From the cell containing the given text, extract its center point as (X, Y) coordinate. 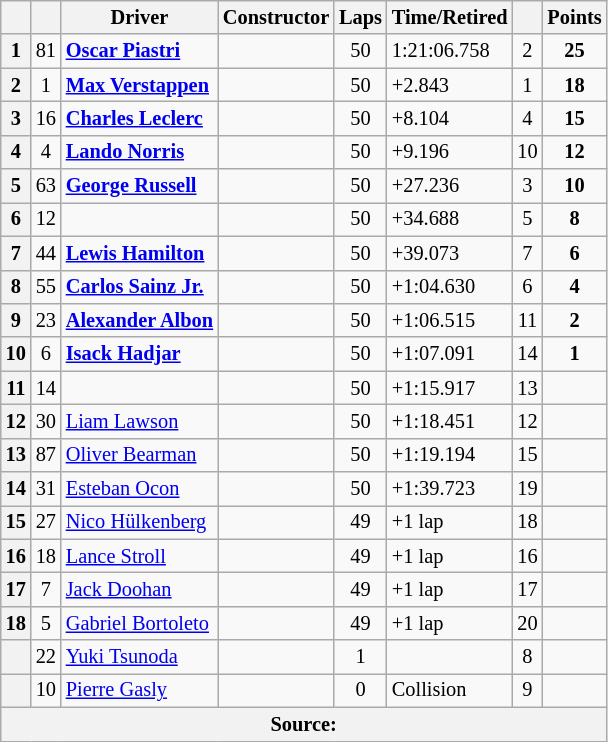
Time/Retired (450, 17)
Points (574, 17)
23 (46, 320)
Liam Lawson (140, 421)
87 (46, 455)
Constructor (276, 17)
Isack Hadjar (140, 354)
Laps (360, 17)
+1:39.723 (450, 489)
+34.688 (450, 219)
Jack Doohan (140, 589)
81 (46, 51)
25 (574, 51)
44 (46, 253)
Oscar Piastri (140, 51)
+1:19.194 (450, 455)
Collision (450, 690)
Yuki Tsunoda (140, 657)
Gabriel Bortoleto (140, 623)
+1:18.451 (450, 421)
+1:04.630 (450, 287)
+1:07.091 (450, 354)
31 (46, 489)
+39.073 (450, 253)
Driver (140, 17)
1:21:06.758 (450, 51)
George Russell (140, 186)
+8.104 (450, 118)
30 (46, 421)
27 (46, 522)
Nico Hülkenberg (140, 522)
Oliver Bearman (140, 455)
+1:15.917 (450, 388)
Alexander Albon (140, 320)
Lando Norris (140, 152)
Carlos Sainz Jr. (140, 287)
+27.236 (450, 186)
+9.196 (450, 152)
22 (46, 657)
Lance Stroll (140, 556)
Esteban Ocon (140, 489)
0 (360, 690)
Max Verstappen (140, 85)
Source: (304, 724)
Pierre Gasly (140, 690)
63 (46, 186)
20 (527, 623)
+2.843 (450, 85)
Lewis Hamilton (140, 253)
+1:06.515 (450, 320)
19 (527, 489)
55 (46, 287)
Charles Leclerc (140, 118)
